Extract the (x, y) coordinate from the center of the cell holding the provided text.  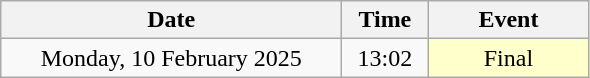
Time (385, 20)
Date (172, 20)
Event (508, 20)
13:02 (385, 58)
Monday, 10 February 2025 (172, 58)
Final (508, 58)
